Capture the cell that displays the provided text and extract its (X, Y) central coordinate. 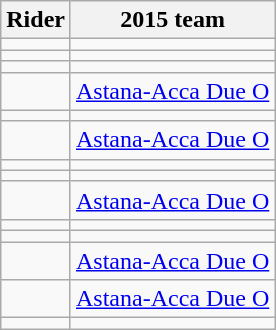
2015 team (172, 20)
Rider (36, 20)
